Return the (x, y) coordinate for the center point of the cell that contains the specified text.  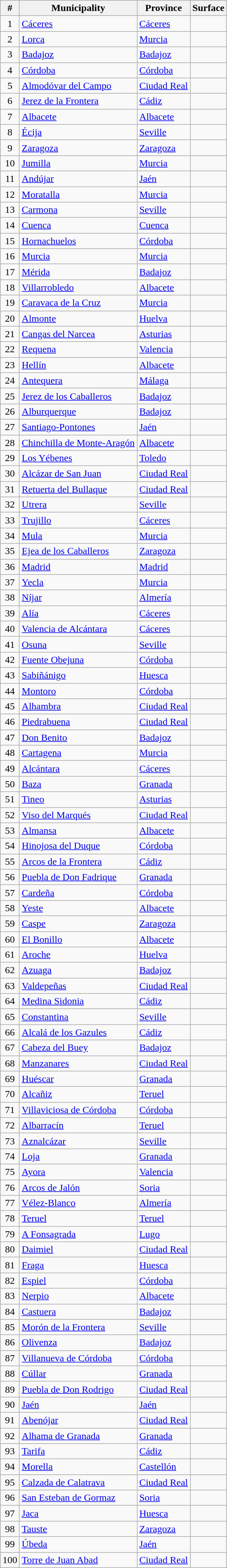
Montoro (78, 691)
Nerpio (78, 1296)
43 (10, 675)
Cabeza del Buey (78, 1048)
24 (10, 380)
17 (10, 272)
95 (10, 1482)
Espiel (78, 1281)
89 (10, 1389)
Arcos de Jalón (78, 1188)
Viso del Marqués (78, 815)
Yecla (78, 582)
Hinojosa del Duque (78, 846)
Cardeña (78, 892)
2 (10, 39)
34 (10, 536)
91 (10, 1420)
11 (10, 179)
Los Yébenes (78, 458)
Morella (78, 1467)
41 (10, 644)
Huéscar (78, 1079)
52 (10, 815)
90 (10, 1405)
Requena (78, 349)
60 (10, 939)
69 (10, 1079)
35 (10, 551)
33 (10, 520)
Province (163, 8)
32 (10, 505)
Sabiñánigo (78, 675)
Chinchilla de Monte-Aragón (78, 442)
1 (10, 24)
46 (10, 722)
Tarifa (78, 1451)
Valencia de Alcántara (78, 629)
75 (10, 1172)
47 (10, 738)
79 (10, 1234)
Santiago-Pontones (78, 427)
Jerez de la Frontera (78, 101)
Daimiel (78, 1250)
66 (10, 1032)
Baza (78, 784)
63 (10, 986)
Carmona (78, 210)
76 (10, 1188)
Ejea de los Caballeros (78, 551)
# (10, 8)
Níjar (78, 598)
19 (10, 303)
Ayora (78, 1172)
Azuaga (78, 970)
Piedrabuena (78, 722)
48 (10, 753)
99 (10, 1544)
94 (10, 1467)
Albarracín (78, 1125)
San Esteban de Gormaz (78, 1498)
Don Benito (78, 738)
71 (10, 1110)
Toledo (163, 458)
Fuente Obejuna (78, 660)
Alburquerque (78, 411)
Alcázar de San Juan (78, 474)
El Bonillo (78, 939)
Alcántara (78, 769)
Antequera (78, 380)
Olivenza (78, 1343)
50 (10, 784)
Tineo (78, 799)
Almansa (78, 830)
31 (10, 489)
Valdepeñas (78, 986)
Aroche (78, 955)
73 (10, 1141)
37 (10, 582)
72 (10, 1125)
Puebla de Don Rodrigo (78, 1389)
Utrera (78, 505)
Cartagena (78, 753)
Hellín (78, 365)
Moratalla (78, 194)
7 (10, 117)
55 (10, 861)
Yeste (78, 908)
92 (10, 1435)
Alcañiz (78, 1094)
51 (10, 799)
Cúllar (78, 1374)
Lugo (163, 1234)
13 (10, 210)
25 (10, 396)
80 (10, 1250)
78 (10, 1219)
12 (10, 194)
Andújar (78, 179)
Écija (78, 132)
Osuna (78, 644)
Cangas del Narcea (78, 334)
Alía (78, 613)
85 (10, 1327)
45 (10, 707)
97 (10, 1513)
Manzanares (78, 1063)
Morón de la Frontera (78, 1327)
64 (10, 1001)
93 (10, 1451)
82 (10, 1281)
87 (10, 1358)
9 (10, 148)
Retuerta del Bullaque (78, 489)
84 (10, 1312)
67 (10, 1048)
Municipality (78, 8)
Lorca (78, 39)
Castellón (163, 1467)
88 (10, 1374)
18 (10, 287)
27 (10, 427)
Villarrobledo (78, 287)
Calzada de Calatrava (78, 1482)
Arcos de la Frontera (78, 861)
98 (10, 1529)
Hornachuelos (78, 241)
100 (10, 1560)
Almonte (78, 318)
Villanueva de Córdoba (78, 1358)
15 (10, 241)
8 (10, 132)
42 (10, 660)
61 (10, 955)
Málaga (163, 380)
74 (10, 1156)
26 (10, 411)
83 (10, 1296)
Constantina (78, 1017)
59 (10, 923)
23 (10, 365)
70 (10, 1094)
Jerez de los Caballeros (78, 396)
Surface (209, 8)
5 (10, 86)
Loja (78, 1156)
Torre de Juan Abad (78, 1560)
81 (10, 1265)
Caspe (78, 923)
57 (10, 892)
38 (10, 598)
Alhama de Granada (78, 1435)
Abenójar (78, 1420)
Medina Sidonia (78, 1001)
29 (10, 458)
Úbeda (78, 1544)
77 (10, 1203)
62 (10, 970)
58 (10, 908)
Aznalcázar (78, 1141)
53 (10, 830)
22 (10, 349)
3 (10, 55)
49 (10, 769)
Alcalá de los Gazules (78, 1032)
16 (10, 256)
Tauste (78, 1529)
Jumilla (78, 163)
Mula (78, 536)
30 (10, 474)
28 (10, 442)
36 (10, 567)
Almodóvar del Campo (78, 86)
65 (10, 1017)
Trujillo (78, 520)
39 (10, 613)
Fraga (78, 1265)
Alhambra (78, 707)
56 (10, 877)
Vélez-Blanco (78, 1203)
44 (10, 691)
A Fonsagrada (78, 1234)
Jaca (78, 1513)
21 (10, 334)
96 (10, 1498)
86 (10, 1343)
14 (10, 225)
54 (10, 846)
68 (10, 1063)
Mérida (78, 272)
40 (10, 629)
10 (10, 163)
Villaviciosa de Córdoba (78, 1110)
20 (10, 318)
6 (10, 101)
4 (10, 70)
Puebla de Don Fadrique (78, 877)
Castuera (78, 1312)
Caravaca de la Cruz (78, 303)
